Extract the [X, Y] coordinate from the center of the cell holding the provided text.  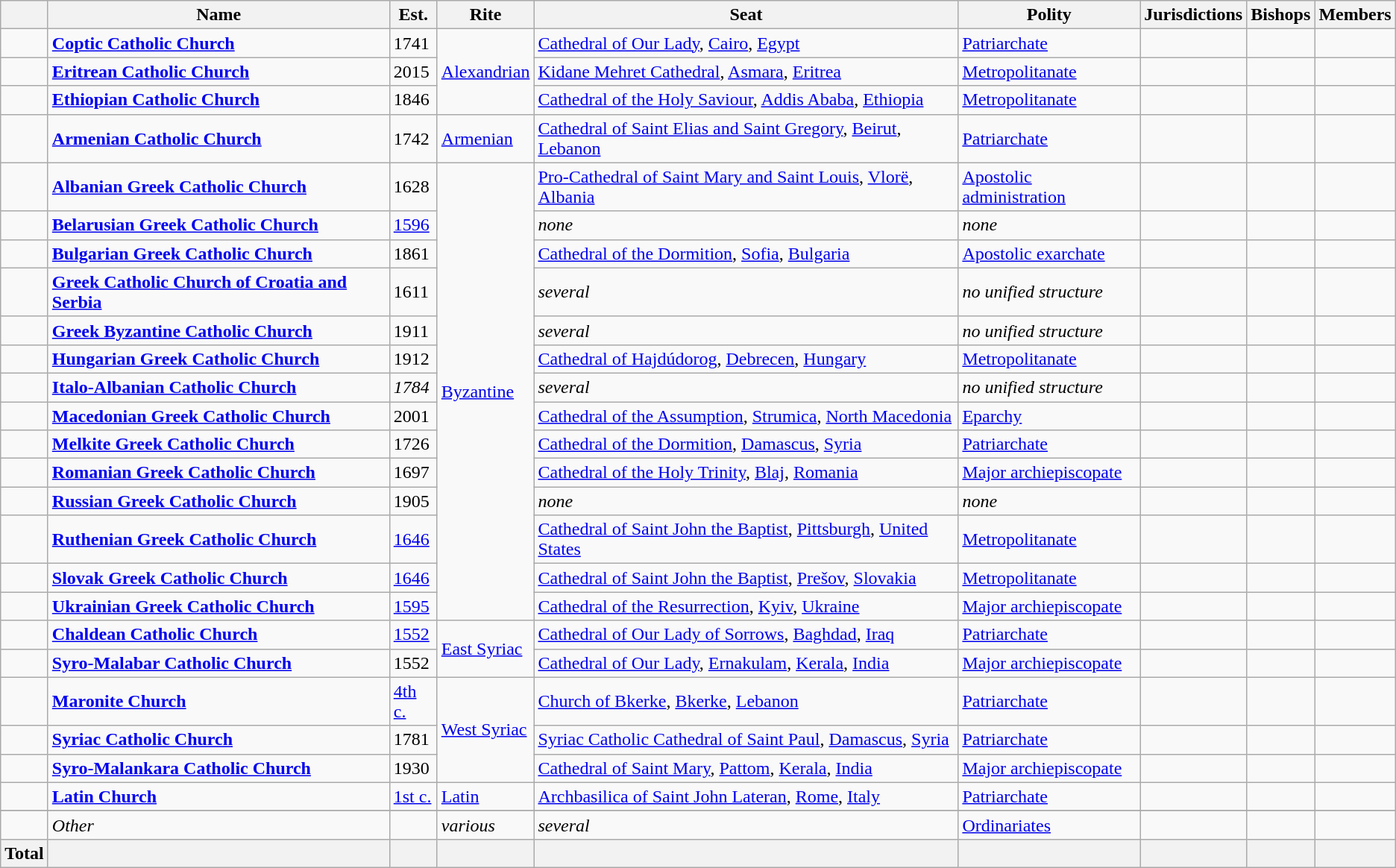
Russian Greek Catholic Church [218, 501]
Archbasilica of Saint John Lateran, Rome, Italy [746, 796]
Armenian [485, 139]
Cathedral of Our Lady of Sorrows, Baghdad, Iraq [746, 635]
Pro-Cathedral of Saint Mary and Saint Louis, Vlorë, Albania [746, 186]
Romanian Greek Catholic Church [218, 473]
1861 [413, 254]
1st c. [413, 796]
Melkite Greek Catholic Church [218, 444]
Polity [1049, 15]
1912 [413, 359]
Other [218, 825]
Ethiopian Catholic Church [218, 100]
Church of Bkerke, Bkerke, Lebanon [746, 701]
Ukrainian Greek Catholic Church [218, 606]
Eritrean Catholic Church [218, 72]
Syro-Malabar Catholic Church [218, 663]
Cathedral of Saint John the Baptist, Prešov, Slovakia [746, 578]
1726 [413, 444]
Cathedral of the Holy Trinity, Blaj, Romania [746, 473]
Greek Byzantine Catholic Church [218, 330]
Syro-Malankara Catholic Church [218, 768]
1611 [413, 292]
1784 [413, 387]
1595 [413, 606]
Armenian Catholic Church [218, 139]
1596 [413, 225]
Cathedral of Saint Mary, Pattom, Kerala, India [746, 768]
2015 [413, 72]
Rite [485, 15]
Slovak Greek Catholic Church [218, 578]
Cathedral of the Assumption, Strumica, North Macedonia [746, 415]
1741 [413, 43]
1697 [413, 473]
Byzantine [485, 391]
Latin [485, 796]
1846 [413, 100]
1905 [413, 501]
Greek Catholic Church of Croatia and Serbia [218, 292]
Cathedral of Hajdúdorog, Debrecen, Hungary [746, 359]
Cathedral of the Dormition, Sofia, Bulgaria [746, 254]
Seat [746, 15]
Bishops [1281, 15]
various [485, 825]
Albanian Greek Catholic Church [218, 186]
Cathedral of the Resurrection, Kyiv, Ukraine [746, 606]
Cathedral of the Holy Saviour, Addis Ababa, Ethiopia [746, 100]
1781 [413, 740]
Alexandrian [485, 72]
Apostolic administration [1049, 186]
1930 [413, 768]
Macedonian Greek Catholic Church [218, 415]
West Syriac [485, 729]
Ordinariates [1049, 825]
Belarusian Greek Catholic Church [218, 225]
4th c. [413, 701]
Eparchy [1049, 415]
Cathedral of Saint John the Baptist, Pittsburgh, United States [746, 540]
Coptic Catholic Church [218, 43]
Cathedral of the Dormition, Damascus, Syria [746, 444]
Bulgarian Greek Catholic Church [218, 254]
Maronite Church [218, 701]
Italo-Albanian Catholic Church [218, 387]
Name [218, 15]
Syriac Catholic Cathedral of Saint Paul, Damascus, Syria [746, 740]
Cathedral of Our Lady, Cairo, Egypt [746, 43]
Apostolic exarchate [1049, 254]
Total [25, 853]
Latin Church [218, 796]
1628 [413, 186]
Ruthenian Greek Catholic Church [218, 540]
Members [1355, 15]
Kidane Mehret Cathedral, Asmara, Eritrea [746, 72]
East Syriac [485, 649]
Jurisdictions [1193, 15]
Cathedral of Our Lady, Ernakulam, Kerala, India [746, 663]
1742 [413, 139]
1911 [413, 330]
2001 [413, 415]
Syriac Catholic Church [218, 740]
Cathedral of Saint Elias and Saint Gregory, Beirut, Lebanon [746, 139]
Chaldean Catholic Church [218, 635]
Hungarian Greek Catholic Church [218, 359]
Est. [413, 15]
